Return (x, y) of the center of cell containing provided text 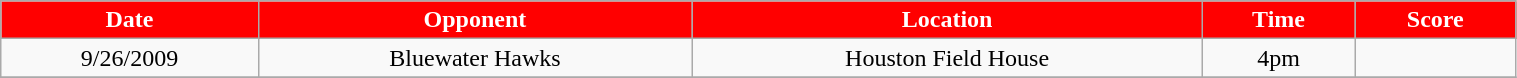
Houston Field House (948, 58)
Location (948, 20)
Date (130, 20)
Opponent (474, 20)
Time (1279, 20)
4pm (1279, 58)
Score (1436, 20)
9/26/2009 (130, 58)
Bluewater Hawks (474, 58)
